Pinpoint the cell where the given text exists, returning its (x, y) midpoint coordinate. 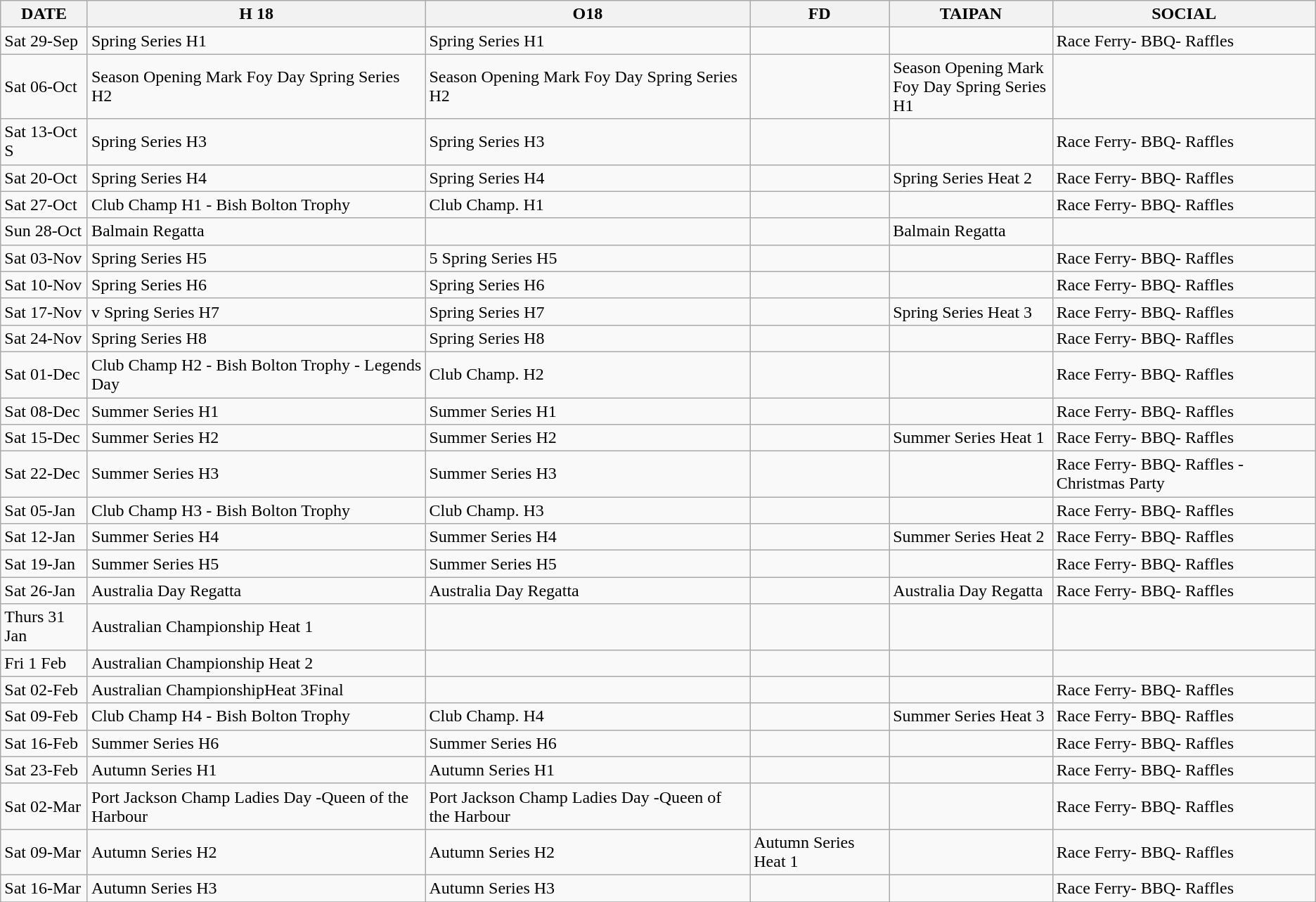
Sat 19-Jan (44, 564)
Spring Series H7 (588, 311)
TAIPAN (972, 14)
Sat 06-Oct (44, 86)
Sat 29-Sep (44, 41)
Club Champ. H2 (588, 374)
Sat 13-Oct S (44, 142)
Sat 08-Dec (44, 411)
Club Champ H1 - Bish Bolton Trophy (256, 205)
SOCIAL (1184, 14)
Sat 09-Mar (44, 852)
H 18 (256, 14)
Club Champ H2 - Bish Bolton Trophy - Legends Day (256, 374)
DATE (44, 14)
Season Opening MarkFoy Day Spring Series H1 (972, 86)
Sat 01-Dec (44, 374)
Sat 15-Dec (44, 438)
Club Champ. H3 (588, 510)
Club Champ H3 - Bish Bolton Trophy (256, 510)
Sat 03-Nov (44, 258)
Australian Championship Heat 2 (256, 663)
Sun 28-Oct (44, 231)
Club Champ. H1 (588, 205)
Sat 09-Feb (44, 716)
Sat 20-Oct (44, 178)
Fri 1 Feb (44, 663)
Club Champ. H4 (588, 716)
Sat 05-Jan (44, 510)
FD (820, 14)
Australian ChampionshipHeat 3Final (256, 690)
Spring Series H5 (256, 258)
Sat 27-Oct (44, 205)
Summer Series Heat 1 (972, 438)
Summer Series Heat 3 (972, 716)
Spring Series Heat 2 (972, 178)
Race Ferry- BBQ- Raffles - Christmas Party (1184, 474)
v Spring Series H7 (256, 311)
5 Spring Series H5 (588, 258)
Sat 10-Nov (44, 285)
Sat 17-Nov (44, 311)
Sat 22-Dec (44, 474)
Sat 23-Feb (44, 770)
Australian Championship Heat 1 (256, 627)
Club Champ H4 - Bish Bolton Trophy (256, 716)
Thurs 31 Jan (44, 627)
Autumn Series Heat 1 (820, 852)
Summer Series Heat 2 (972, 537)
Sat 16-Feb (44, 743)
Sat 24-Nov (44, 338)
Sat 02-Feb (44, 690)
Sat 26-Jan (44, 591)
Sat 12-Jan (44, 537)
Sat 16-Mar (44, 888)
Sat 02-Mar (44, 806)
Spring Series Heat 3 (972, 311)
O18 (588, 14)
